Pinpoint the cell where the given text exists, returning its (x, y) midpoint coordinate. 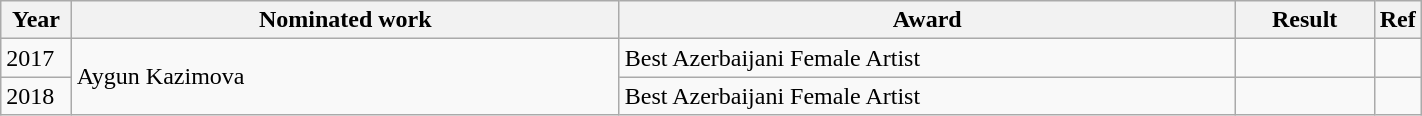
Result (1304, 20)
Aygun Kazimova (345, 77)
Award (927, 20)
2017 (36, 58)
Year (36, 20)
2018 (36, 96)
Ref (1398, 20)
Nominated work (345, 20)
